Output the (X, Y) coordinate of the center of the cell containing the given text.  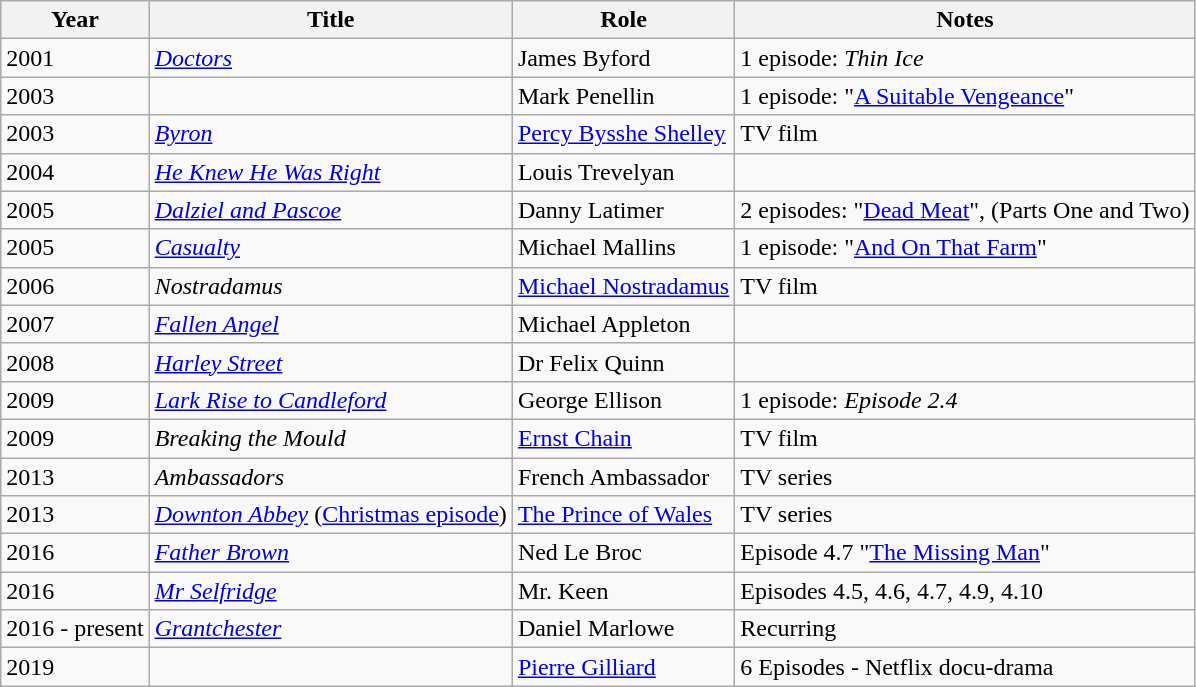
2 episodes: "Dead Meat", (Parts One and Two) (965, 210)
Mr Selfridge (330, 591)
1 episode: Thin Ice (965, 58)
Harley Street (330, 362)
Mark Penellin (623, 96)
2007 (75, 324)
Mr. Keen (623, 591)
2001 (75, 58)
Dalziel and Pascoe (330, 210)
Michael Appleton (623, 324)
2006 (75, 286)
Title (330, 20)
Breaking the Mould (330, 438)
Episode 4.7 "The Missing Man" (965, 553)
Ned Le Broc (623, 553)
Michael Mallins (623, 248)
Year (75, 20)
George Ellison (623, 400)
Grantchester (330, 629)
He Knew He Was Right (330, 172)
Role (623, 20)
The Prince of Wales (623, 515)
Percy Bysshe Shelley (623, 134)
French Ambassador (623, 477)
1 episode: "And On That Farm" (965, 248)
Nostradamus (330, 286)
6 Episodes - Netflix docu-drama (965, 667)
Father Brown (330, 553)
Episodes 4.5, 4.6, 4.7, 4.9, 4.10 (965, 591)
Dr Felix Quinn (623, 362)
Louis Trevelyan (623, 172)
Pierre Gilliard (623, 667)
Downton Abbey (Christmas episode) (330, 515)
Recurring (965, 629)
2008 (75, 362)
2019 (75, 667)
Lark Rise to Candleford (330, 400)
Fallen Angel (330, 324)
Ambassadors (330, 477)
Danny Latimer (623, 210)
Daniel Marlowe (623, 629)
James Byford (623, 58)
Casualty (330, 248)
Michael Nostradamus (623, 286)
Byron (330, 134)
1 episode: "A Suitable Vengeance" (965, 96)
2016 - present (75, 629)
Notes (965, 20)
Ernst Chain (623, 438)
2004 (75, 172)
Doctors (330, 58)
1 episode: Episode 2.4 (965, 400)
